Detect which cell encompasses the target text, then output its (x, y) center coordinate. 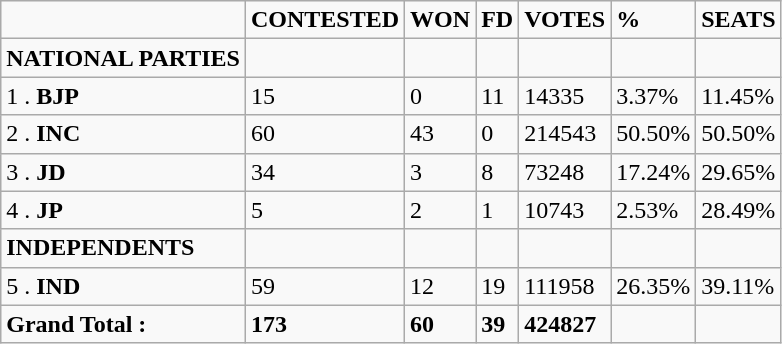
NATIONAL PARTIES (124, 58)
WON (440, 20)
424827 (565, 324)
VOTES (565, 20)
29.65% (738, 172)
15 (324, 96)
1 . BJP (124, 96)
2 (440, 210)
173 (324, 324)
% (654, 20)
INDEPENDENTS (124, 248)
214543 (565, 134)
73248 (565, 172)
3 . JD (124, 172)
3.37% (654, 96)
8 (498, 172)
5 . IND (124, 286)
14335 (565, 96)
43 (440, 134)
2 . INC (124, 134)
34 (324, 172)
10743 (565, 210)
SEATS (738, 20)
Grand Total : (124, 324)
2.53% (654, 210)
1 (498, 210)
39.11% (738, 286)
59 (324, 286)
11.45% (738, 96)
CONTESTED (324, 20)
111958 (565, 286)
FD (498, 20)
4 . JP (124, 210)
39 (498, 324)
11 (498, 96)
5 (324, 210)
19 (498, 286)
28.49% (738, 210)
3 (440, 172)
17.24% (654, 172)
12 (440, 286)
26.35% (654, 286)
